Capture the cell that displays the provided text and extract its (x, y) central coordinate. 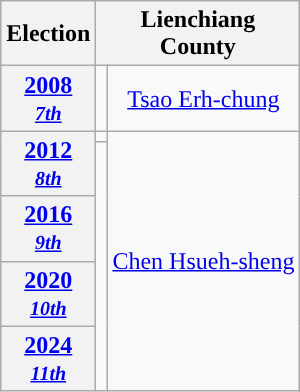
Election (48, 34)
202411th (48, 358)
Tsao Erh-chung (204, 98)
Lienchiang County (198, 34)
20087th (48, 98)
20128th (48, 164)
20169th (48, 228)
202010th (48, 294)
Chen Hsueh-sheng (204, 261)
